Identify which cell holds the provided text, then report its [x, y] central coordinate. 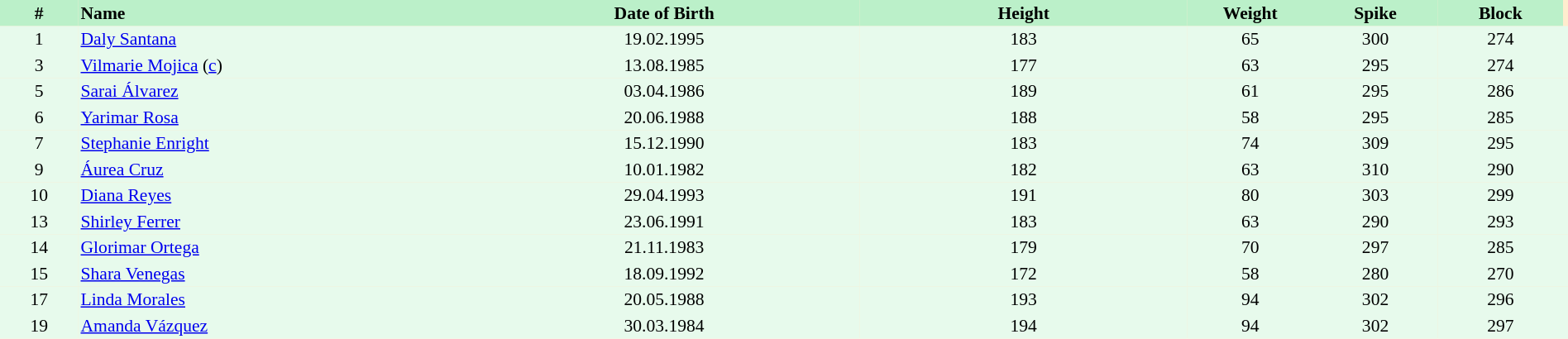
74 [1250, 144]
23.06.1991 [664, 222]
19 [39, 326]
7 [39, 144]
61 [1250, 91]
03.04.1986 [664, 91]
Weight [1250, 13]
Block [1500, 13]
299 [1500, 195]
20.05.1988 [664, 299]
10.01.1982 [664, 169]
19.02.1995 [664, 40]
177 [1024, 65]
18.09.1992 [664, 274]
10 [39, 195]
15.12.1990 [664, 144]
Glorimar Ortega [273, 248]
Sarai Álvarez [273, 91]
17 [39, 299]
30.03.1984 [664, 326]
3 [39, 65]
15 [39, 274]
Shirley Ferrer [273, 222]
Diana Reyes [273, 195]
9 [39, 169]
14 [39, 248]
65 [1250, 40]
188 [1024, 117]
296 [1500, 299]
1 [39, 40]
182 [1024, 169]
13 [39, 222]
293 [1500, 222]
310 [1374, 169]
286 [1500, 91]
20.06.1988 [664, 117]
300 [1374, 40]
280 [1374, 274]
Áurea Cruz [273, 169]
Linda Morales [273, 299]
Height [1024, 13]
303 [1374, 195]
5 [39, 91]
Yarimar Rosa [273, 117]
Vilmarie Mojica (c) [273, 65]
80 [1250, 195]
189 [1024, 91]
191 [1024, 195]
# [39, 13]
Amanda Vázquez [273, 326]
270 [1500, 274]
13.08.1985 [664, 65]
Date of Birth [664, 13]
179 [1024, 248]
Spike [1374, 13]
Name [273, 13]
193 [1024, 299]
172 [1024, 274]
21.11.1983 [664, 248]
6 [39, 117]
Stephanie Enright [273, 144]
29.04.1993 [664, 195]
Shara Venegas [273, 274]
309 [1374, 144]
Daly Santana [273, 40]
70 [1250, 248]
194 [1024, 326]
